Pinpoint the cell where the given text exists, returning its (X, Y) midpoint coordinate. 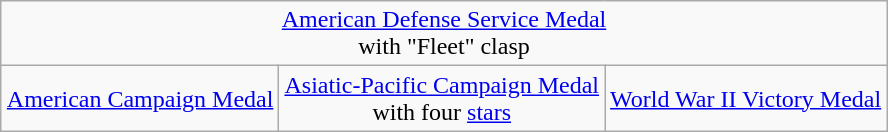
American Defense Service Medalwith "Fleet" clasp (444, 34)
World War II Victory Medal (746, 98)
American Campaign Medal (140, 98)
Asiatic-Pacific Campaign Medalwith four stars (442, 98)
